Provide the [x, y] coordinate of the cell's center where the given text is located.  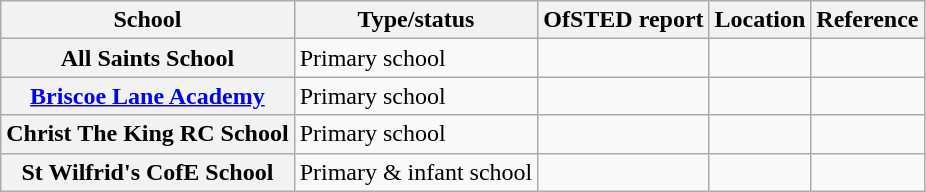
Briscoe Lane Academy [148, 96]
St Wilfrid's CofE School [148, 172]
OfSTED report [624, 20]
Type/status [416, 20]
Christ The King RC School [148, 134]
Primary & infant school [416, 172]
All Saints School [148, 58]
Location [760, 20]
Reference [868, 20]
School [148, 20]
